Scan for the cell matching the given text and deliver its (X, Y) coordinate at center. 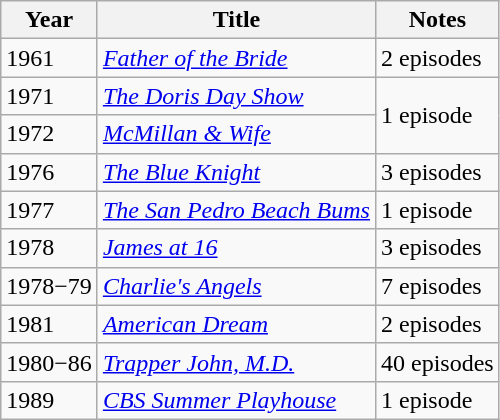
James at 16 (236, 248)
1977 (50, 210)
1978−79 (50, 286)
1961 (50, 58)
Notes (437, 20)
American Dream (236, 324)
1972 (50, 134)
1978 (50, 248)
1976 (50, 172)
40 episodes (437, 362)
1981 (50, 324)
1971 (50, 96)
7 episodes (437, 286)
The Doris Day Show (236, 96)
The San Pedro Beach Bums (236, 210)
CBS Summer Playhouse (236, 400)
1989 (50, 400)
Year (50, 20)
Trapper John, M.D. (236, 362)
Title (236, 20)
Father of the Bride (236, 58)
Charlie's Angels (236, 286)
The Blue Knight (236, 172)
McMillan & Wife (236, 134)
1980−86 (50, 362)
